Output the [X, Y] coordinate of the center of the cell containing the given text.  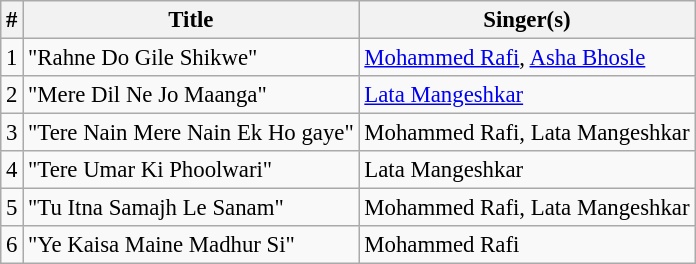
"Rahne Do Gile Shikwe" [191, 58]
6 [12, 245]
"Tu Itna Samajh Le Sanam" [191, 208]
1 [12, 58]
Mohammed Rafi [527, 245]
Mohammed Rafi, Asha Bhosle [527, 58]
3 [12, 133]
Singer(s) [527, 20]
5 [12, 208]
4 [12, 170]
# [12, 20]
"Tere Nain Mere Nain Ek Ho gaye" [191, 133]
"Ye Kaisa Maine Madhur Si" [191, 245]
"Mere Dil Ne Jo Maanga" [191, 95]
"Tere Umar Ki Phoolwari" [191, 170]
2 [12, 95]
Title [191, 20]
